Identify which cell holds the provided text, then report its (x, y) central coordinate. 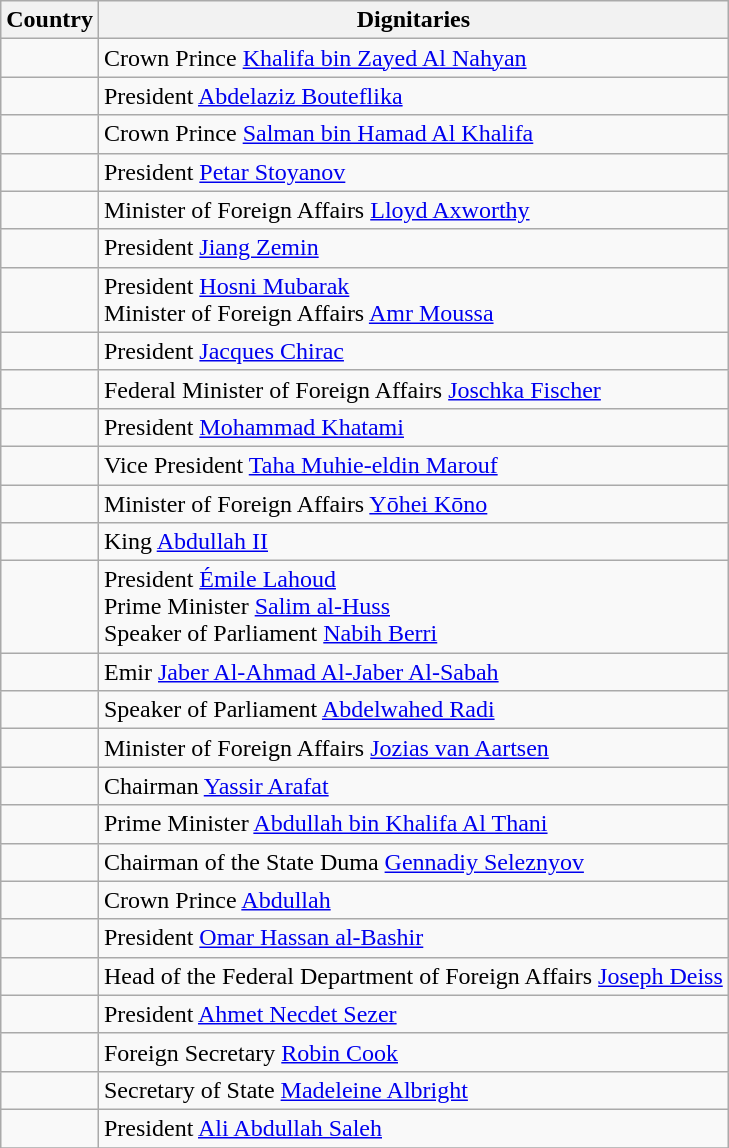
President Abdelaziz Bouteflika (413, 96)
Dignitaries (413, 20)
President Hosni MubarakMinister of Foreign Affairs Amr Moussa (413, 300)
President Petar Stoyanov (413, 172)
Chairman Yassir Arafat (413, 786)
President Jacques Chirac (413, 351)
Prime Minister Abdullah bin Khalifa Al Thani (413, 824)
President Omar Hassan al-Bashir (413, 938)
Crown Prince Khalifa bin Zayed Al Nahyan (413, 58)
President Mohammad Khatami (413, 427)
Crown Prince Salman bin Hamad Al Khalifa (413, 134)
Crown Prince Abdullah (413, 900)
Federal Minister of Foreign Affairs Joschka Fischer (413, 389)
Country (50, 20)
Foreign Secretary Robin Cook (413, 1052)
Secretary of State Madeleine Albright (413, 1090)
President Ahmet Necdet Sezer (413, 1014)
Chairman of the State Duma Gennadiy Seleznyov (413, 862)
King Abdullah II (413, 542)
Minister of Foreign Affairs Lloyd Axworthy (413, 210)
Vice President Taha Muhie-eldin Marouf (413, 465)
President Jiang Zemin (413, 248)
Minister of Foreign Affairs Yōhei Kōno (413, 503)
Emir Jaber Al-Ahmad Al-Jaber Al-Sabah (413, 672)
Speaker of Parliament Abdelwahed Radi (413, 710)
Head of the Federal Department of Foreign Affairs Joseph Deiss (413, 976)
Minister of Foreign Affairs Jozias van Aartsen (413, 748)
President Émile LahoudPrime Minister Salim al-HussSpeaker of Parliament Nabih Berri (413, 607)
President Ali Abdullah Saleh (413, 1128)
